Output the (X, Y) coordinate of the center of the cell containing the given text.  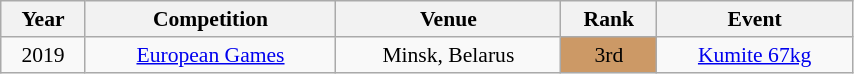
Rank (609, 19)
European Games (210, 55)
2019 (43, 55)
Event (755, 19)
Competition (210, 19)
Venue (448, 19)
3rd (609, 55)
Minsk, Belarus (448, 55)
Year (43, 19)
Kumite 67kg (755, 55)
